Extract the (X, Y) coordinate from the center of the cell holding the provided text.  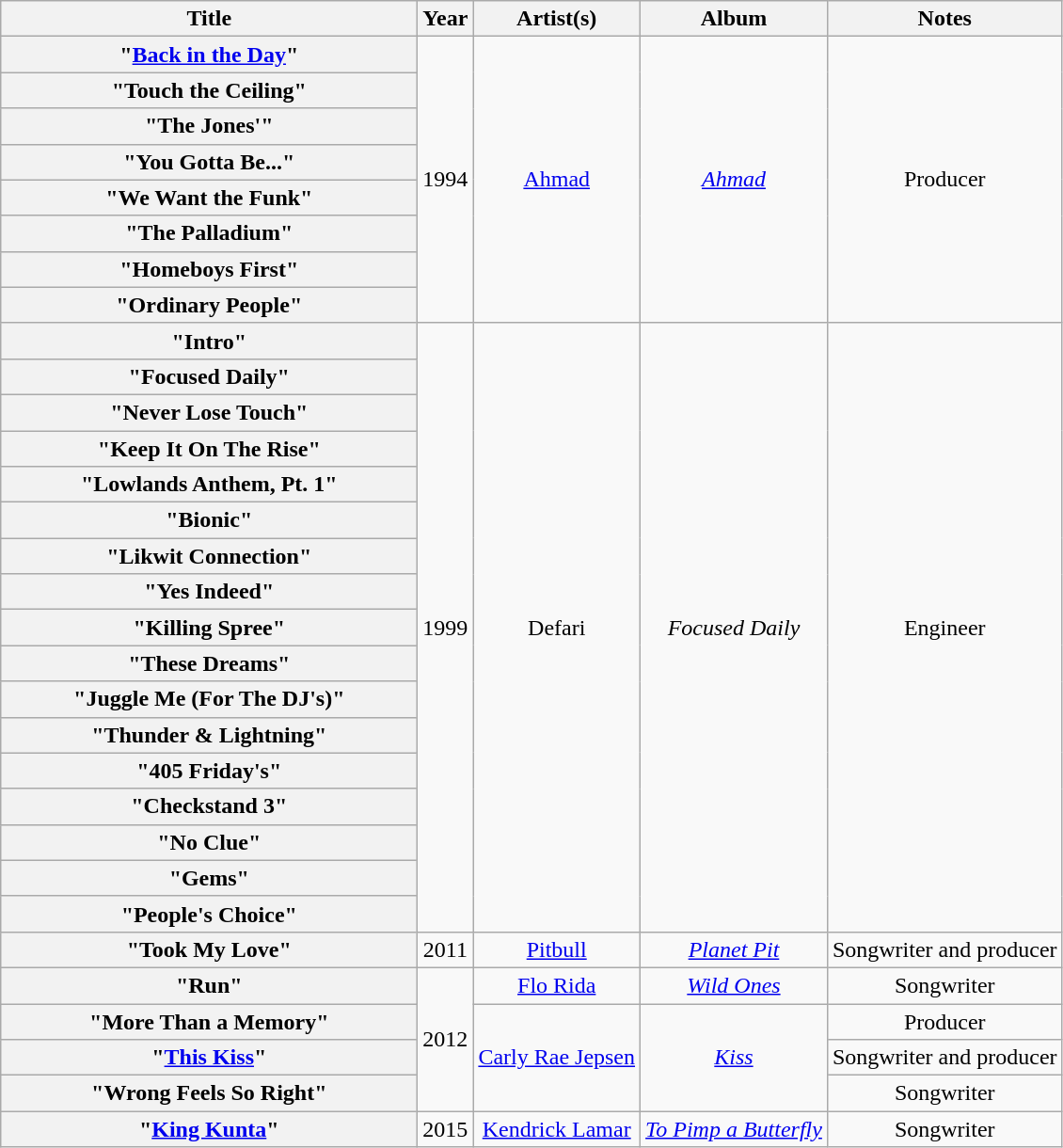
Defari (557, 627)
Kendrick Lamar (557, 1129)
2015 (446, 1129)
Wild Ones (734, 985)
Artist(s) (557, 19)
"Gems" (209, 878)
"Keep It On The Rise" (209, 449)
To Pimp a Butterfly (734, 1129)
Year (446, 19)
Planet Pit (734, 949)
"Wrong Feels So Right" (209, 1093)
Carly Rae Jepsen (557, 1057)
"Run" (209, 985)
"You Gotta Be..." (209, 162)
"The Palladium" (209, 233)
Notes (944, 19)
"No Clue" (209, 842)
Pitbull (557, 949)
Kiss (734, 1057)
2012 (446, 1039)
"Never Lose Touch" (209, 412)
"Juggle Me (For The DJ's)" (209, 699)
"People's Choice" (209, 914)
2011 (446, 949)
"This Kiss" (209, 1058)
"Touch the Ceiling" (209, 90)
"Intro" (209, 341)
Title (209, 19)
"Yes Indeed" (209, 592)
"These Dreams" (209, 663)
"Bionic" (209, 520)
"Killing Spree" (209, 628)
Engineer (944, 627)
Album (734, 19)
"King Kunta" (209, 1129)
"The Jones'" (209, 126)
"Lowlands Anthem, Pt. 1" (209, 485)
"Ordinary People" (209, 305)
Focused Daily (734, 627)
Flo Rida (557, 985)
"Took My Love" (209, 949)
"More Than a Memory" (209, 1021)
"Focused Daily" (209, 376)
1999 (446, 627)
"We Want the Funk" (209, 198)
1994 (446, 180)
"405 Friday's" (209, 771)
"Back in the Day" (209, 55)
"Thunder & Lightning" (209, 735)
"Checkstand 3" (209, 806)
"Likwit Connection" (209, 556)
"Homeboys First" (209, 269)
